Detect which cell encompasses the target text, then output its [X, Y] center coordinate. 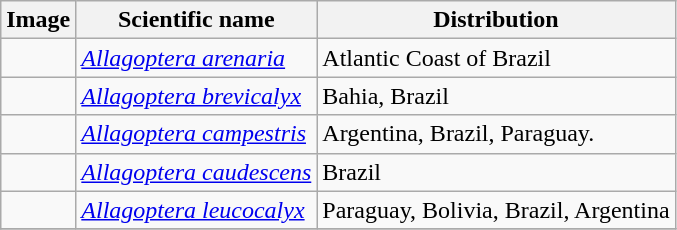
Argentina, Brazil, Paraguay. [496, 134]
Distribution [496, 20]
Allagoptera brevicalyx [196, 96]
Atlantic Coast of Brazil [496, 58]
Image [38, 20]
Bahia, Brazil [496, 96]
Brazil [496, 172]
Allagoptera leucocalyx [196, 210]
Allagoptera arenaria [196, 58]
Scientific name [196, 20]
Allagoptera campestris [196, 134]
Paraguay, Bolivia, Brazil, Argentina [496, 210]
Allagoptera caudescens [196, 172]
